Return the (x, y) coordinate for the center point of the cell that contains the specified text.  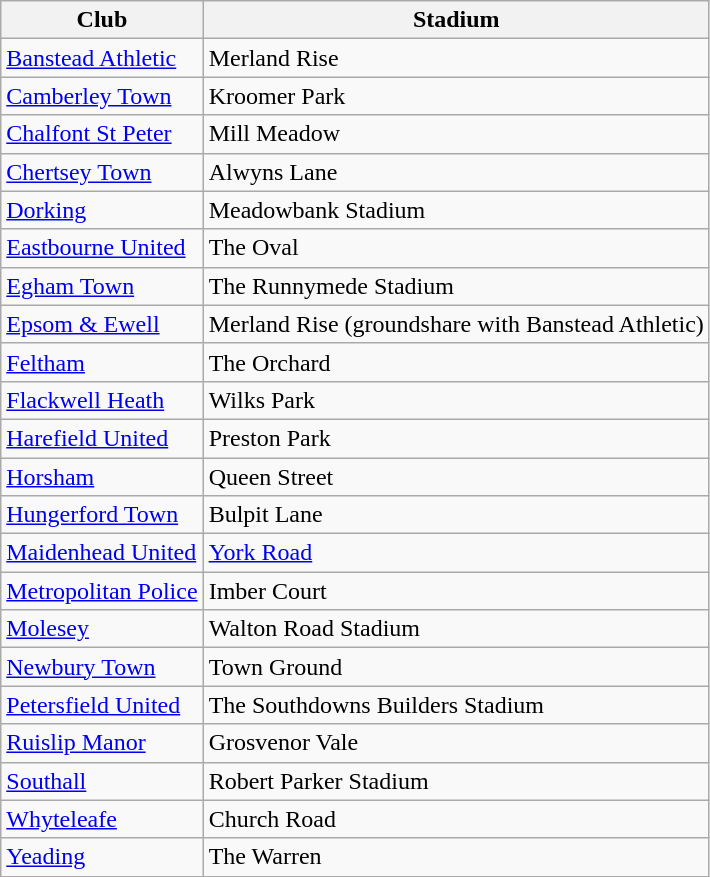
Horsham (102, 477)
Chertsey Town (102, 172)
Imber Court (456, 591)
Mill Meadow (456, 134)
Banstead Athletic (102, 58)
Merland Rise (groundshare with Banstead Athletic) (456, 324)
Club (102, 20)
Town Ground (456, 667)
Stadium (456, 20)
Queen Street (456, 477)
Whyteleafe (102, 819)
Molesey (102, 629)
Yeading (102, 857)
Eastbourne United (102, 248)
Egham Town (102, 286)
York Road (456, 553)
Hungerford Town (102, 515)
Wilks Park (456, 400)
The Southdowns Builders Stadium (456, 705)
Flackwell Heath (102, 400)
Newbury Town (102, 667)
Church Road (456, 819)
Bulpit Lane (456, 515)
Maidenhead United (102, 553)
Camberley Town (102, 96)
Kroomer Park (456, 96)
Merland Rise (456, 58)
Alwyns Lane (456, 172)
Meadowbank Stadium (456, 210)
Southall (102, 781)
Metropolitan Police (102, 591)
Epsom & Ewell (102, 324)
Ruislip Manor (102, 743)
The Orchard (456, 362)
Preston Park (456, 438)
Walton Road Stadium (456, 629)
The Warren (456, 857)
Grosvenor Vale (456, 743)
The Oval (456, 248)
Feltham (102, 362)
Petersfield United (102, 705)
Chalfont St Peter (102, 134)
Robert Parker Stadium (456, 781)
The Runnymede Stadium (456, 286)
Dorking (102, 210)
Harefield United (102, 438)
